Extract the [X, Y] coordinate from the center of the cell holding the provided text.  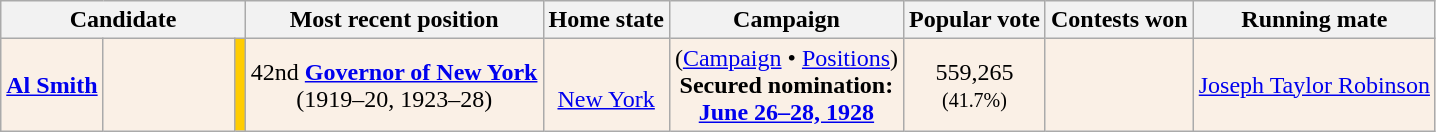
559,265(41.7%) [974, 85]
Home state [606, 20]
Popular vote [974, 20]
Contests won [1119, 20]
Joseph Taylor Robinson [1314, 85]
Campaign [786, 20]
New York [606, 85]
Running mate [1314, 20]
Candidate [124, 20]
42nd Governor of New York(1919–20, 1923–28) [394, 85]
Most recent position [394, 20]
(Campaign • Positions)Secured nomination: June 26–28, 1928 [786, 85]
Al Smith [52, 85]
